Provide the (X, Y) coordinate of the cell's center where the given text is located.  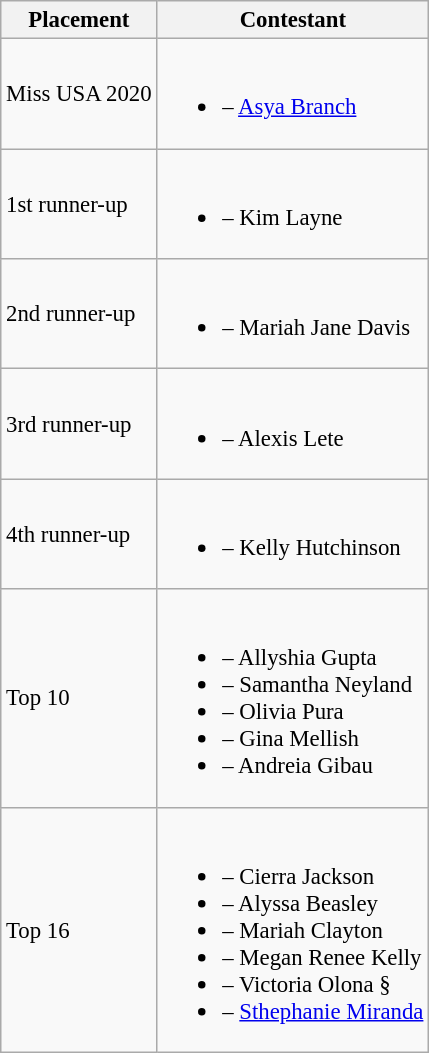
Placement (79, 20)
– Allyshia Gupta – Samantha Neyland – Olivia Pura – Gina Mellish – Andreia Gibau (293, 698)
– Kim Layne (293, 204)
Miss USA 2020 (79, 94)
Contestant (293, 20)
2nd runner-up (79, 314)
Top 10 (79, 698)
– Alexis Lete (293, 424)
– Asya Branch (293, 94)
– Kelly Hutchinson (293, 534)
3rd runner-up (79, 424)
4th runner-up (79, 534)
1st runner-up (79, 204)
Top 16 (79, 930)
– Cierra Jackson – Alyssa Beasley – Mariah Clayton – Megan Renee Kelly – Victoria Olona § – Sthephanie Miranda (293, 930)
– Mariah Jane Davis (293, 314)
